From the cell containing the given text, extract its center point as (x, y) coordinate. 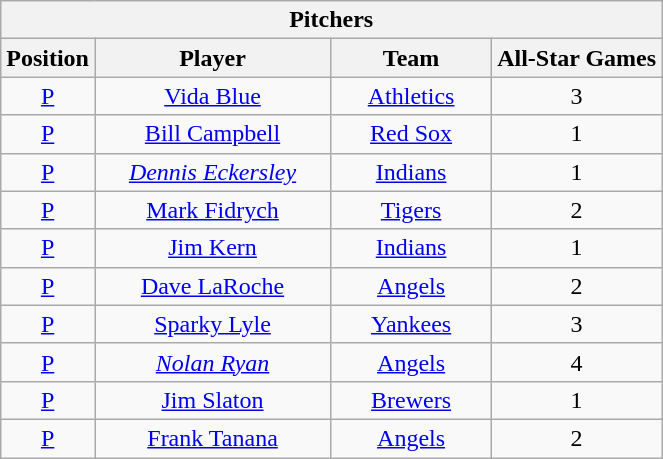
Frank Tanana (212, 438)
Team (412, 58)
Tigers (412, 210)
Athletics (412, 96)
Pitchers (332, 20)
Dennis Eckersley (212, 172)
Brewers (412, 400)
Nolan Ryan (212, 362)
Player (212, 58)
Jim Slaton (212, 400)
4 (577, 362)
Yankees (412, 324)
Vida Blue (212, 96)
Bill Campbell (212, 134)
All-Star Games (577, 58)
Sparky Lyle (212, 324)
Mark Fidrych (212, 210)
Dave LaRoche (212, 286)
Jim Kern (212, 248)
Red Sox (412, 134)
Position (48, 58)
